Extract the [x, y] coordinate from the center of the cell holding the provided text.  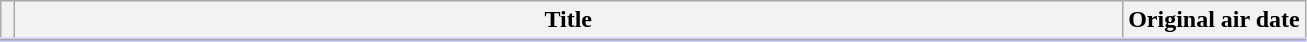
Title [568, 21]
Original air date [1214, 21]
